Return (X, Y) of the center of cell containing provided text 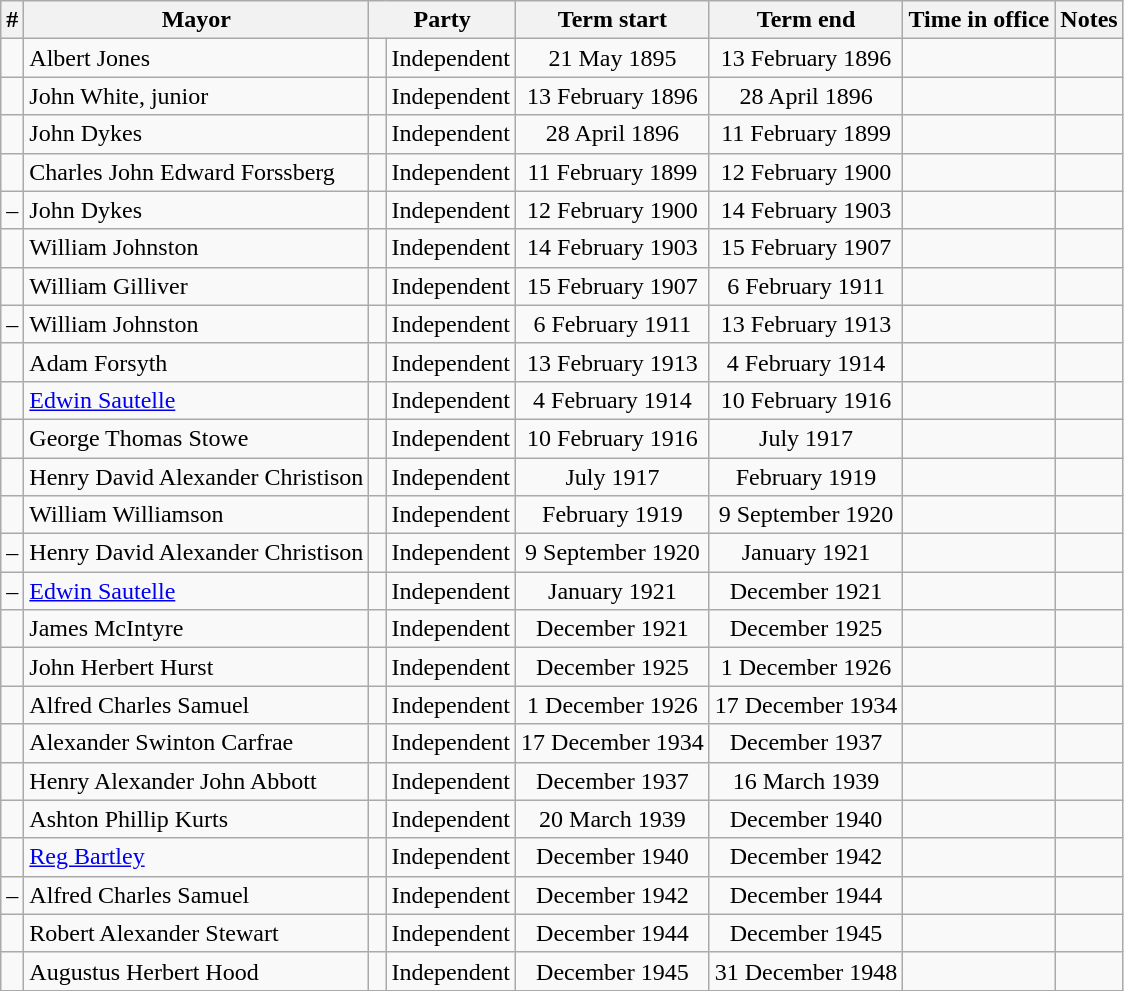
Albert Jones (196, 58)
Alexander Swinton Carfrae (196, 743)
Notes (1089, 20)
Party (442, 20)
Charles John Edward Forssberg (196, 172)
John Herbert Hurst (196, 667)
James McIntyre (196, 629)
George Thomas Stowe (196, 438)
William Gilliver (196, 286)
# (12, 20)
Robert Alexander Stewart (196, 933)
Time in office (979, 20)
31 December 1948 (806, 971)
Augustus Herbert Hood (196, 971)
Term end (806, 20)
20 March 1939 (613, 819)
Henry Alexander John Abbott (196, 781)
William Williamson (196, 515)
Adam Forsyth (196, 362)
16 March 1939 (806, 781)
Term start (613, 20)
21 May 1895 (613, 58)
Reg Bartley (196, 857)
Ashton Phillip Kurts (196, 819)
John White, junior (196, 96)
Mayor (196, 20)
